Return the (X, Y) coordinate for the center point of the cell that contains the specified text.  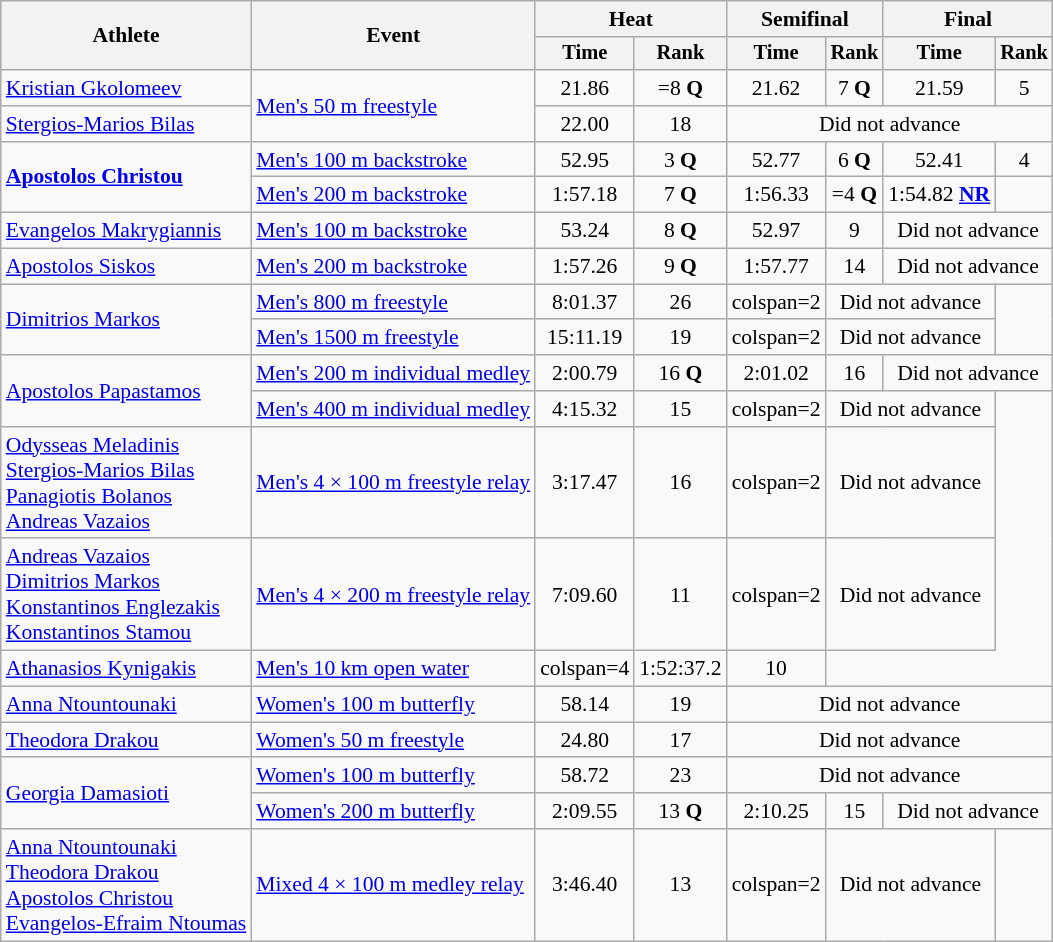
21.86 (584, 88)
1:54.82 NR (939, 195)
Odysseas MeladinisStergios-Marios BilasPanagiotis BolanosAndreas Vazaios (126, 483)
52.41 (939, 160)
Men's 10 km open water (393, 669)
Men's 200 m individual medley (393, 373)
Men's 50 m freestyle (393, 106)
13 (680, 885)
Men's 4 × 100 m freestyle relay (393, 483)
Men's 400 m individual medley (393, 409)
Anna Ntountounaki (126, 705)
Apostolos Siskos (126, 267)
Theodora Drakou (126, 740)
1:57.77 (776, 267)
5 (1024, 88)
2:09.55 (584, 811)
58.14 (584, 705)
Women's 50 m freestyle (393, 740)
Dimitrios Markos (126, 320)
21.62 (776, 88)
Athlete (126, 36)
21.59 (939, 88)
17 (680, 740)
9 (855, 231)
16 Q (680, 373)
3:46.40 (584, 885)
1:57.26 (584, 267)
Apostolos Christou (126, 178)
=4 Q (855, 195)
Athanasios Kynigakis (126, 669)
Apostolos Papastamos (126, 390)
24.80 (584, 740)
13 Q (680, 811)
9 Q (680, 267)
Georgia Damasioti (126, 794)
Event (393, 36)
Kristian Gkolomeev (126, 88)
=8 Q (680, 88)
26 (680, 302)
15:11.19 (584, 338)
Men's 1500 m freestyle (393, 338)
colspan=4 (584, 669)
6 Q (855, 160)
14 (855, 267)
7:09.60 (584, 595)
Heat (630, 19)
Andreas VazaiosDimitrios MarkosKonstantinos EnglezakisKonstantinos Stamou (126, 595)
4 (1024, 160)
52.97 (776, 231)
53.24 (584, 231)
2:10.25 (776, 811)
8:01.37 (584, 302)
Men's 800 m freestyle (393, 302)
2:01.02 (776, 373)
2:00.79 (584, 373)
11 (680, 595)
18 (680, 124)
Final (968, 19)
1:56.33 (776, 195)
Anna NtountounakiTheodora DrakouApostolos ChristouEvangelos-Efraim Ntoumas (126, 885)
3 Q (680, 160)
22.00 (584, 124)
Evangelos Makrygiannis (126, 231)
58.72 (584, 776)
1:57.18 (584, 195)
Women's 200 m butterfly (393, 811)
Stergios-Marios Bilas (126, 124)
Mixed 4 × 100 m medley relay (393, 885)
Men's 4 × 200 m freestyle relay (393, 595)
Semifinal (806, 19)
23 (680, 776)
52.77 (776, 160)
3:17.47 (584, 483)
8 Q (680, 231)
10 (776, 669)
52.95 (584, 160)
4:15.32 (584, 409)
1:52:37.2 (680, 669)
